Return [x, y] of the center of cell containing provided text 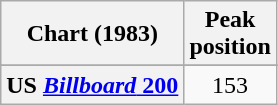
153 [230, 85]
Chart (1983) [92, 34]
US Billboard 200 [92, 85]
Peakposition [230, 34]
